Return (x, y) of the center of cell containing provided text 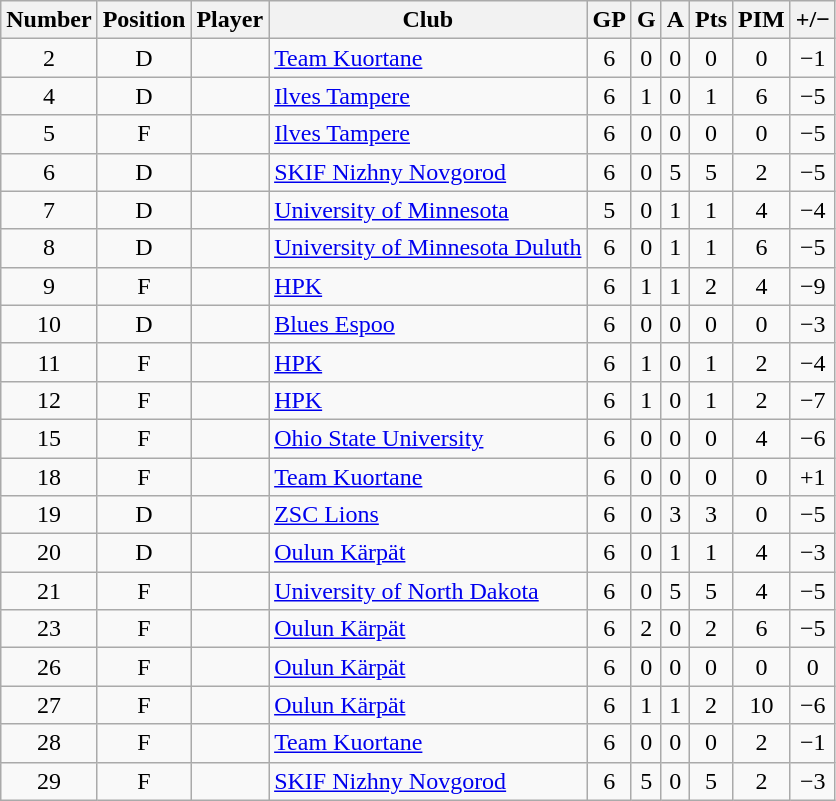
23 (49, 629)
University of North Dakota (428, 591)
University of Minnesota Duluth (428, 248)
GP (609, 20)
Club (428, 20)
A (675, 20)
PIM (762, 20)
Blues Espoo (428, 324)
+/− (812, 20)
18 (49, 477)
University of Minnesota (428, 210)
ZSC Lions (428, 515)
28 (49, 743)
26 (49, 667)
Player (230, 20)
8 (49, 248)
Position (144, 20)
9 (49, 286)
20 (49, 553)
21 (49, 591)
27 (49, 705)
11 (49, 362)
29 (49, 781)
12 (49, 400)
7 (49, 210)
15 (49, 438)
Ohio State University (428, 438)
+1 (812, 477)
−9 (812, 286)
−7 (812, 400)
G (646, 20)
19 (49, 515)
Pts (712, 20)
Number (49, 20)
